Pinpoint the cell where the given text exists, returning its [X, Y] midpoint coordinate. 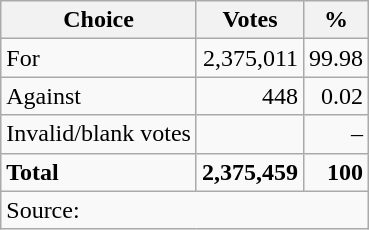
Source: [185, 210]
– [336, 134]
Total [99, 172]
Choice [99, 20]
448 [250, 96]
Against [99, 96]
2,375,011 [250, 58]
0.02 [336, 96]
2,375,459 [250, 172]
99.98 [336, 58]
Invalid/blank votes [99, 134]
% [336, 20]
For [99, 58]
100 [336, 172]
Votes [250, 20]
